Pinpoint the cell where the given text exists, returning its [x, y] midpoint coordinate. 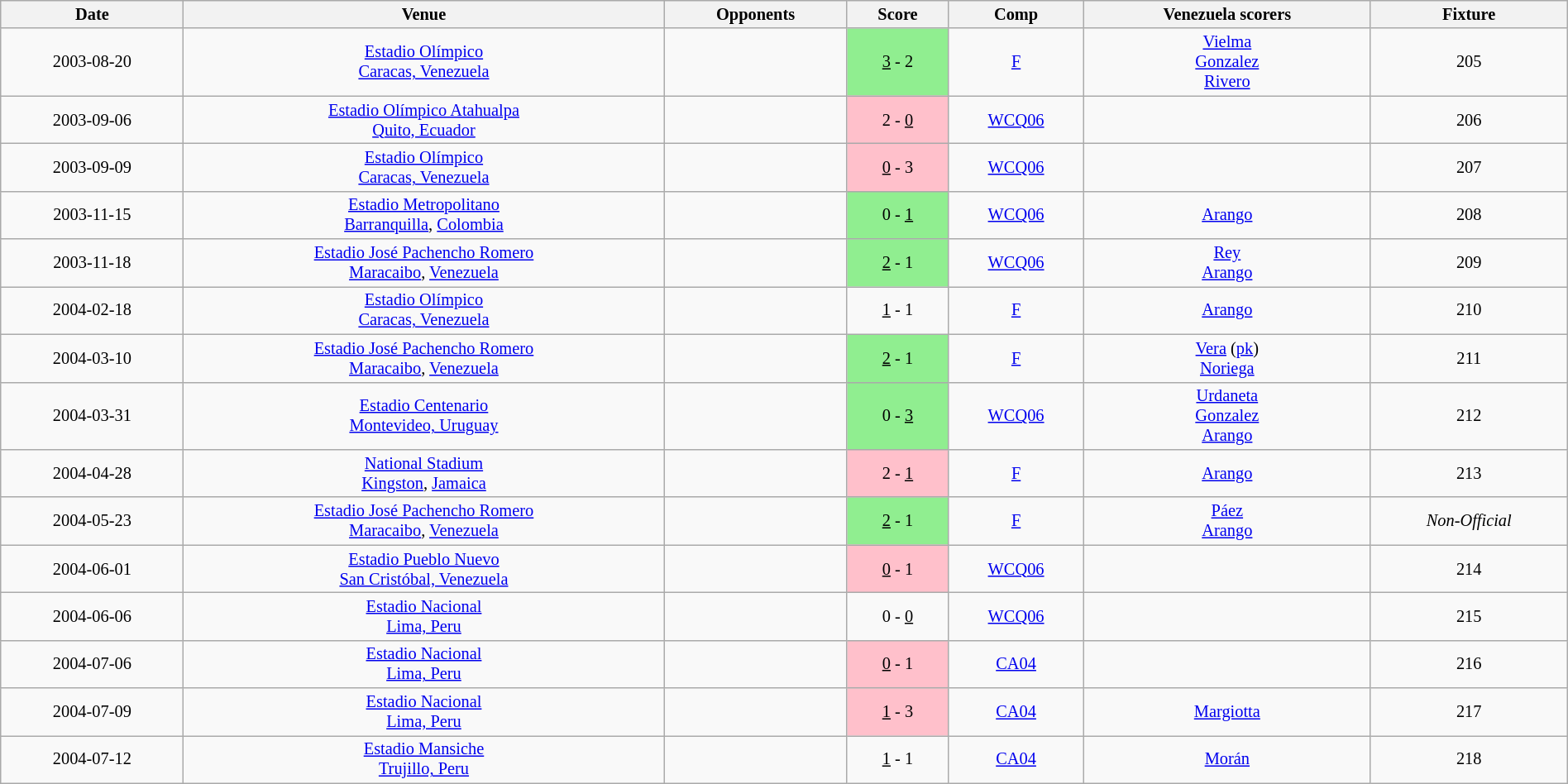
1 - 3 [897, 712]
2003-08-20 [93, 62]
Date [93, 14]
2004-04-28 [93, 473]
Estadio MetropolitanoBarranquilla, Colombia [423, 215]
2004-06-06 [93, 616]
2004-03-10 [93, 358]
Margiotta [1227, 712]
2004-02-18 [93, 310]
2003-09-06 [93, 120]
212 [1469, 416]
Estadio CentenarioMontevideo, Uruguay [423, 416]
0 - 0 [897, 616]
207 [1469, 167]
Páez Arango [1227, 521]
2003-09-09 [93, 167]
215 [1469, 616]
Estadio MansicheTrujillo, Peru [423, 759]
2004-06-01 [93, 569]
3 - 2 [897, 62]
216 [1469, 664]
Vera (pk) Noriega [1227, 358]
217 [1469, 712]
214 [1469, 569]
2003-11-18 [93, 263]
Opponents [756, 14]
211 [1469, 358]
Comp [1016, 14]
209 [1469, 263]
Estadio Olímpico AtahualpaQuito, Ecuador [423, 120]
208 [1469, 215]
213 [1469, 473]
National StadiumKingston, Jamaica [423, 473]
Score [897, 14]
Fixture [1469, 14]
218 [1469, 759]
Urdaneta Gonzalez Arango [1227, 416]
Rey Arango [1227, 263]
Morán [1227, 759]
2004-07-12 [93, 759]
2004-07-09 [93, 712]
Venezuela scorers [1227, 14]
Venue [423, 14]
205 [1469, 62]
206 [1469, 120]
210 [1469, 310]
2004-05-23 [93, 521]
Estadio Pueblo NuevoSan Cristóbal, Venezuela [423, 569]
2 - 0 [897, 120]
2003-11-15 [93, 215]
Vielma Gonzalez Rivero [1227, 62]
2004-03-31 [93, 416]
2004-07-06 [93, 664]
Non-Official [1469, 521]
